Detect which cell encompasses the target text, then output its (x, y) center coordinate. 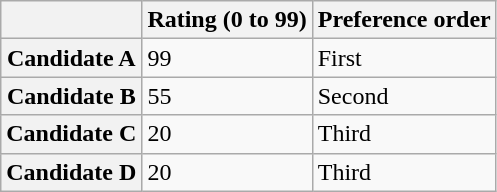
Candidate D (72, 172)
Rating (0 to 99) (227, 20)
Preference order (404, 20)
First (404, 58)
99 (227, 58)
Candidate C (72, 134)
55 (227, 96)
Second (404, 96)
Candidate A (72, 58)
Candidate B (72, 96)
